Provide the (x, y) coordinate of the cell's center where the given text is located.  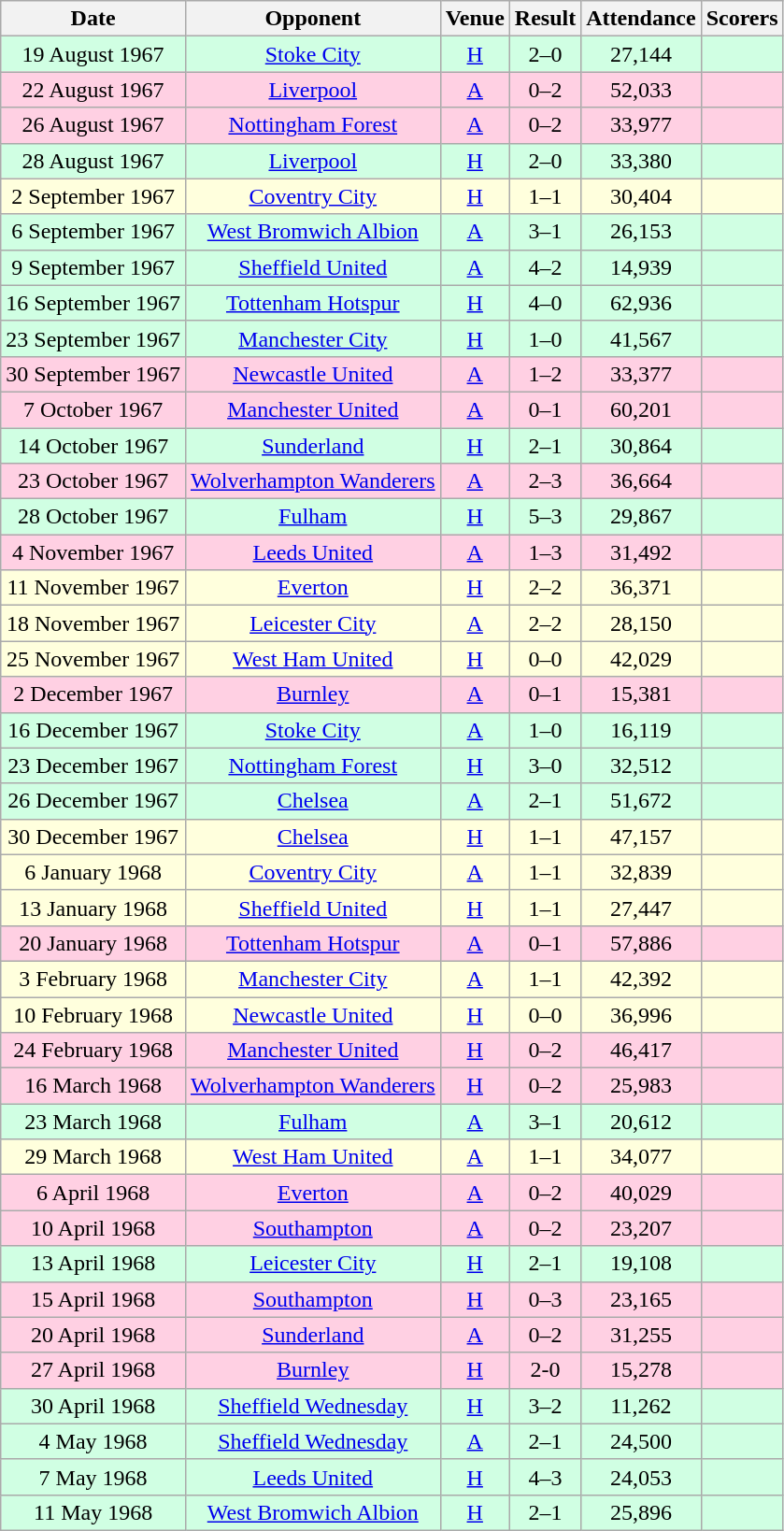
3 February 1968 (93, 979)
28,150 (641, 623)
23 October 1967 (93, 481)
3–2 (545, 1406)
18 November 1967 (93, 623)
Scorers (742, 19)
25,983 (641, 1086)
10 February 1968 (93, 1014)
14 October 1967 (93, 446)
27 April 1968 (93, 1370)
19 August 1967 (93, 54)
30 September 1967 (93, 374)
26 August 1967 (93, 125)
29 March 1968 (93, 1157)
Attendance (641, 19)
23,207 (641, 1228)
16 December 1967 (93, 730)
16 September 1967 (93, 303)
20 January 1968 (93, 943)
2 December 1967 (93, 694)
30,864 (641, 446)
6 April 1968 (93, 1193)
23,165 (641, 1299)
62,936 (641, 303)
10 April 1968 (93, 1228)
30 December 1967 (93, 837)
4–2 (545, 267)
52,033 (641, 90)
31,492 (641, 552)
33,377 (641, 374)
15,278 (641, 1370)
32,512 (641, 765)
34,077 (641, 1157)
40,029 (641, 1193)
47,157 (641, 837)
33,380 (641, 161)
0–3 (545, 1299)
23 March 1968 (93, 1122)
41,567 (641, 338)
51,672 (641, 801)
29,867 (641, 517)
Result (545, 19)
30 April 1968 (93, 1406)
36,664 (641, 481)
16 March 1968 (93, 1086)
32,839 (641, 872)
4 May 1968 (93, 1441)
23 September 1967 (93, 338)
46,417 (641, 1051)
36,996 (641, 1014)
26,153 (641, 232)
14,939 (641, 267)
7 May 1968 (93, 1477)
24,053 (641, 1477)
20 April 1968 (93, 1335)
60,201 (641, 409)
1–3 (545, 552)
11 May 1968 (93, 1512)
36,371 (641, 588)
25,896 (641, 1512)
13 April 1968 (93, 1264)
2 September 1967 (93, 196)
7 October 1967 (93, 409)
3–0 (545, 765)
28 October 1967 (93, 517)
Opponent (312, 19)
13 January 1968 (93, 908)
31,255 (641, 1335)
42,029 (641, 659)
26 December 1967 (93, 801)
16,119 (641, 730)
2-0 (545, 1370)
15 April 1968 (93, 1299)
25 November 1967 (93, 659)
4–3 (545, 1477)
33,977 (641, 125)
11,262 (641, 1406)
23 December 1967 (93, 765)
Date (93, 19)
2–3 (545, 481)
Venue (475, 19)
6 September 1967 (93, 232)
15,381 (641, 694)
42,392 (641, 979)
24 February 1968 (93, 1051)
5–3 (545, 517)
24,500 (641, 1441)
57,886 (641, 943)
28 August 1967 (93, 161)
19,108 (641, 1264)
4–0 (545, 303)
27,447 (641, 908)
22 August 1967 (93, 90)
6 January 1968 (93, 872)
1–2 (545, 374)
11 November 1967 (93, 588)
20,612 (641, 1122)
4 November 1967 (93, 552)
9 September 1967 (93, 267)
30,404 (641, 196)
27,144 (641, 54)
